Locate the cell with the specified text and output its (X, Y) center coordinate. 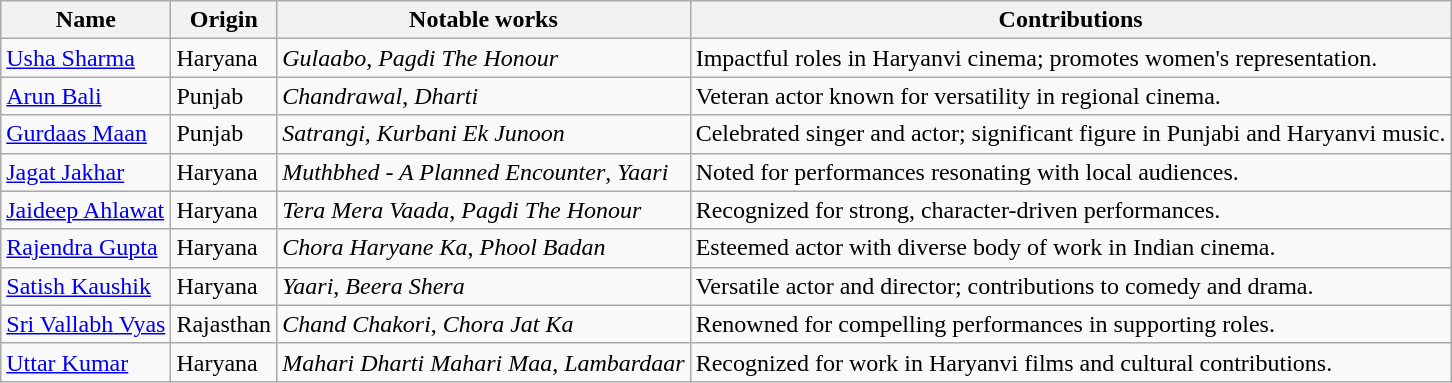
Veteran actor known for versatility in regional cinema. (1070, 96)
Satrangi, Kurbani Ek Junoon (484, 134)
Chand Chakori, Chora Jat Ka (484, 324)
Esteemed actor with diverse body of work in Indian cinema. (1070, 248)
Chandrawal, Dharti (484, 96)
Versatile actor and director; contributions to comedy and drama. (1070, 286)
Rajasthan (224, 324)
Gulaabo, Pagdi The Honour (484, 58)
Impactful roles in Haryanvi cinema; promotes women's representation. (1070, 58)
Name (86, 20)
Origin (224, 20)
Noted for performances resonating with local audiences. (1070, 172)
Uttar Kumar (86, 362)
Mahari Dharti Mahari Maa, Lambardaar (484, 362)
Sri Vallabh Vyas (86, 324)
Jagat Jakhar (86, 172)
Arun Bali (86, 96)
Recognized for strong, character-driven performances. (1070, 210)
Tera Mera Vaada, Pagdi The Honour (484, 210)
Chora Haryane Ka, Phool Badan (484, 248)
Satish Kaushik (86, 286)
Gurdaas Maan (86, 134)
Yaari, Beera Shera (484, 286)
Rajendra Gupta (86, 248)
Jaideep Ahlawat (86, 210)
Renowned for compelling performances in supporting roles. (1070, 324)
Notable works (484, 20)
Contributions (1070, 20)
Usha Sharma (86, 58)
Recognized for work in Haryanvi films and cultural contributions. (1070, 362)
Celebrated singer and actor; significant figure in Punjabi and Haryanvi music. (1070, 134)
Muthbhed - A Planned Encounter, Yaari (484, 172)
